Extract the (X, Y) coordinate from the center of the cell holding the provided text.  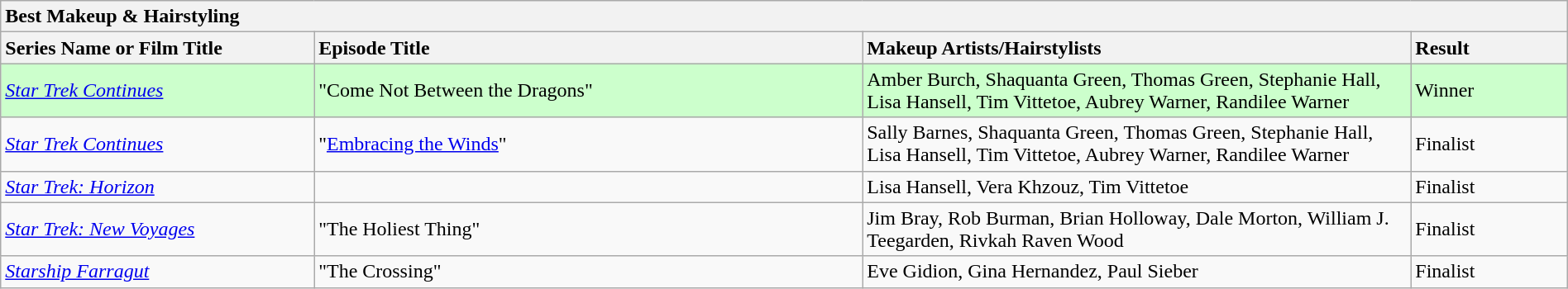
Best Makeup & Hairstyling (784, 17)
Result (1489, 48)
Eve Gidion, Gina Hernandez, Paul Sieber (1136, 272)
"The Crossing" (589, 272)
Series Name or Film Title (157, 48)
Star Trek: New Voyages (157, 230)
Starship Farragut (157, 272)
"The Holiest Thing" (589, 230)
Jim Bray, Rob Burman, Brian Holloway, Dale Morton, William J. Teegarden, Rivkah Raven Wood (1136, 230)
Star Trek: Horizon (157, 187)
Makeup Artists/Hairstylists (1136, 48)
Lisa Hansell, Vera Khzouz, Tim Vittetoe (1136, 187)
Winner (1489, 91)
Sally Barnes, Shaquanta Green, Thomas Green, Stephanie Hall, Lisa Hansell, Tim Vittetoe, Aubrey Warner, Randilee Warner (1136, 144)
"Embracing the Winds" (589, 144)
"Come Not Between the Dragons" (589, 91)
Amber Burch, Shaquanta Green, Thomas Green, Stephanie Hall, Lisa Hansell, Tim Vittetoe, Aubrey Warner, Randilee Warner (1136, 91)
Episode Title (589, 48)
